Pinpoint the cell where the given text exists, returning its (X, Y) midpoint coordinate. 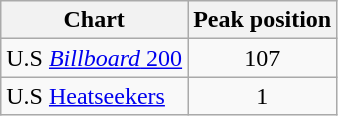
U.S Billboard 200 (94, 58)
Peak position (262, 20)
U.S Heatseekers (94, 96)
107 (262, 58)
Chart (94, 20)
1 (262, 96)
